Pinpoint the cell where the given text exists, returning its (x, y) midpoint coordinate. 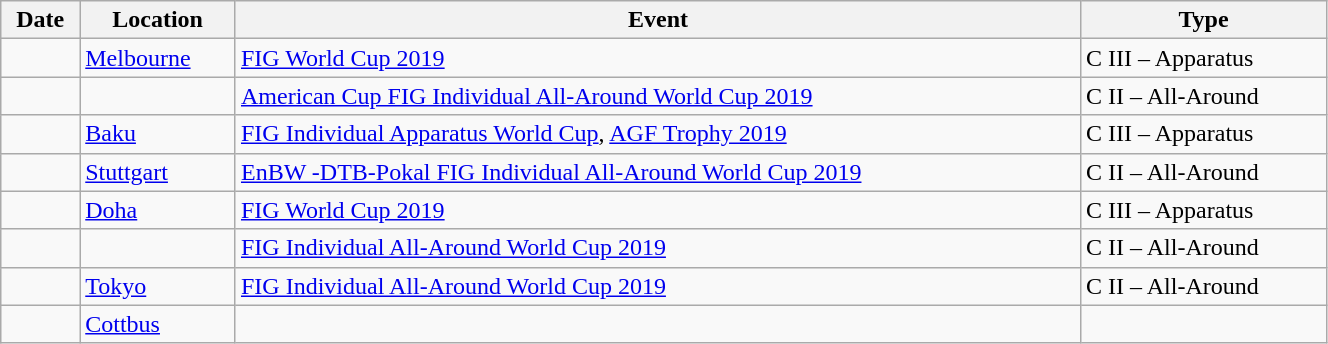
Stuttgart (158, 172)
Cottbus (158, 324)
Type (1204, 20)
Baku (158, 134)
Melbourne (158, 58)
EnBW -DTB-Pokal FIG Individual All-Around World Cup 2019 (658, 172)
Location (158, 20)
Date (40, 20)
Event (658, 20)
Tokyo (158, 286)
American Cup FIG Individual All-Around World Cup 2019 (658, 96)
Doha (158, 210)
FIG Individual Apparatus World Cup, AGF Trophy 2019 (658, 134)
